Output the [X, Y] coordinate of the center of the cell containing the given text.  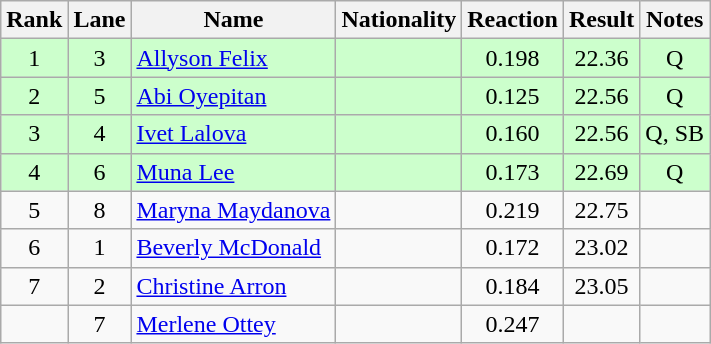
0.198 [513, 58]
Christine Arron [234, 286]
Name [234, 20]
23.05 [601, 286]
Notes [675, 20]
0.247 [513, 324]
Maryna Maydanova [234, 210]
Abi Oyepitan [234, 96]
0.219 [513, 210]
Ivet Lalova [234, 134]
22.75 [601, 210]
Q, SB [675, 134]
Reaction [513, 20]
0.125 [513, 96]
Beverly McDonald [234, 248]
Muna Lee [234, 172]
Lane [100, 20]
Result [601, 20]
Merlene Ottey [234, 324]
Rank [34, 20]
22.36 [601, 58]
8 [100, 210]
Nationality [399, 20]
22.69 [601, 172]
0.160 [513, 134]
Allyson Felix [234, 58]
0.172 [513, 248]
0.173 [513, 172]
23.02 [601, 248]
0.184 [513, 286]
